Return [X, Y] of the center of cell containing provided text 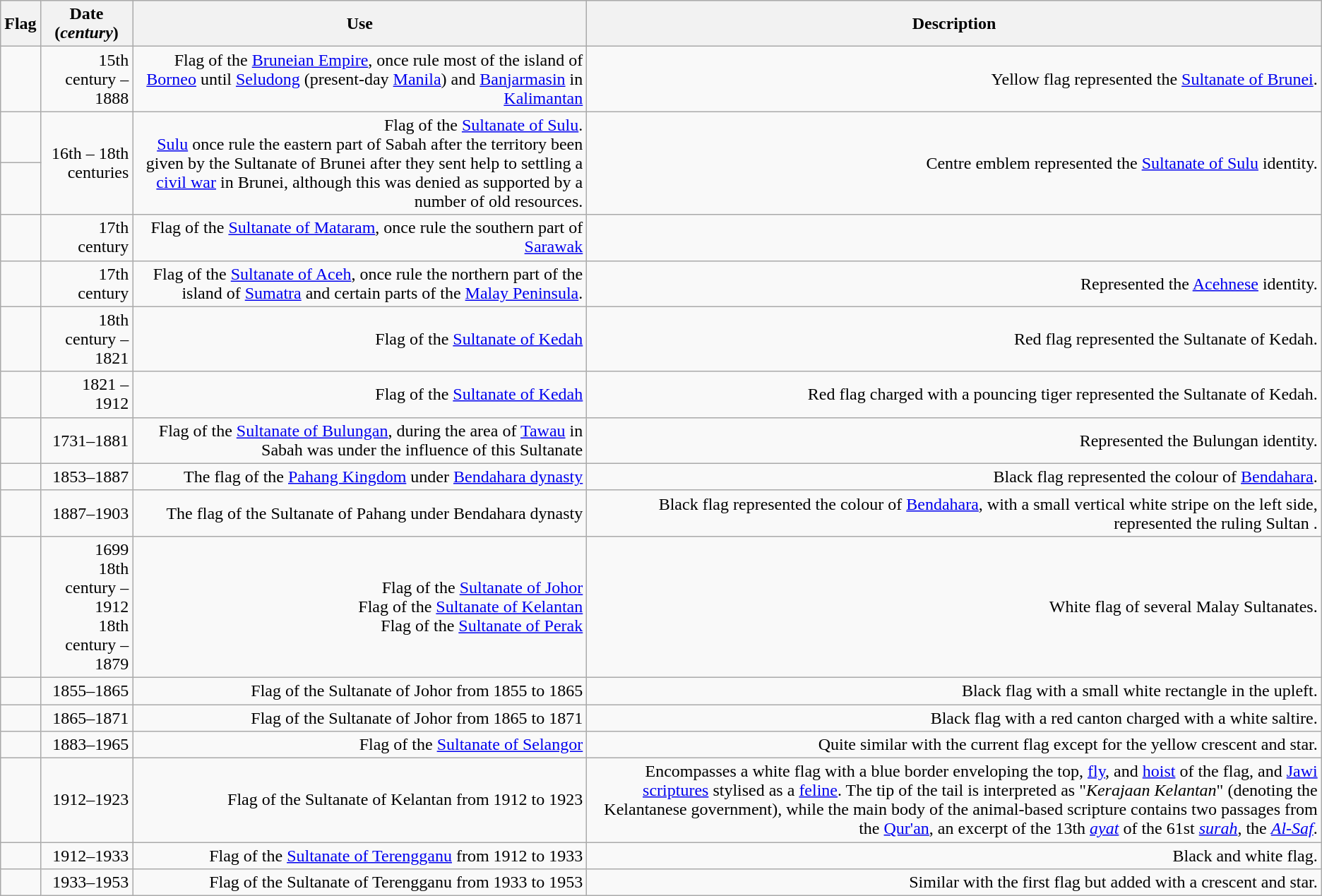
1883–1965 [86, 745]
Description [954, 24]
The flag of the Pahang Kingdom under Bendahara dynasty [360, 477]
Represented the Acehnese identity. [954, 284]
1933–1953 [86, 883]
Flag of the Sultanate of Kelantan from 1912 to 1923 [360, 801]
Flag of the Sultanate of Mataram, once rule the southern part of Sarawak [360, 237]
Black and white flag. [954, 856]
Red flag represented the Sultanate of Kedah. [954, 339]
Flag of the Sultanate of Johor Flag of the Sultanate of Kelantan Flag of the Sultanate of Perak [360, 607]
Flag of the Bruneian Empire, once rule most of the island of Borneo until Seludong (present-day Manila) and Banjarmasin in Kalimantan [360, 79]
Flag of the Sultanate of Bulungan, during the area of Tawau in Sabah was under the influence of this Sultanate [360, 441]
Red flag charged with a pouncing tiger represented the Sultanate of Kedah. [954, 394]
Flag of the Sultanate of Terengganu from 1912 to 1933 [360, 856]
Date (century) [86, 24]
1853–1887 [86, 477]
Flag of the Sultanate of Terengganu from 1933 to 1953 [360, 883]
1912–1923 [86, 801]
1821 – 1912 [86, 394]
Flag of the Sultanate of Aceh, once rule the northern part of the island of Sumatra and certain parts of the Malay Peninsula. [360, 284]
Black flag with a small white rectangle in the upleft. [954, 691]
1865–1871 [86, 718]
Use [360, 24]
169918th century – 1912 18th century – 1879 [86, 607]
Flag [20, 24]
Black flag represented the colour of Bendahara, with a small vertical white stripe on the left side, represented the ruling Sultan . [954, 513]
1731–1881 [86, 441]
15th century – 1888 [86, 79]
16th – 18th centuries [86, 163]
White flag of several Malay Sultanates. [954, 607]
Represented the Bulungan identity. [954, 441]
18th century – 1821 [86, 339]
1855–1865 [86, 691]
Flag of the Sultanate of Johor from 1855 to 1865 [360, 691]
The flag of the Sultanate of Pahang under Bendahara dynasty [360, 513]
Similar with the first flag but added with a crescent and star. [954, 883]
Flag of the Sultanate of Johor from 1865 to 1871 [360, 718]
1912–1933 [86, 856]
Yellow flag represented the Sultanate of Brunei. [954, 79]
Centre emblem represented the Sultanate of Sulu identity. [954, 163]
1887–1903 [86, 513]
Black flag with a red canton charged with a white saltire. [954, 718]
Quite similar with the current flag except for the yellow crescent and star. [954, 745]
Black flag represented the colour of Bendahara. [954, 477]
Flag of the Sultanate of Selangor [360, 745]
